Output the [x, y] coordinate of the center of the cell containing the given text.  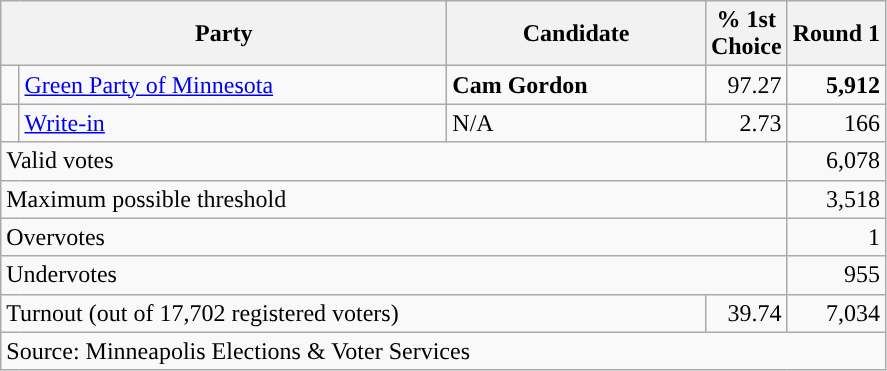
Write-in [233, 123]
3,518 [836, 199]
166 [836, 123]
Cam Gordon [576, 85]
6,078 [836, 161]
1 [836, 237]
97.27 [746, 85]
Party [224, 34]
Overvotes [394, 237]
Undervotes [394, 275]
39.74 [746, 313]
2.73 [746, 123]
7,034 [836, 313]
Turnout (out of 17,702 registered voters) [354, 313]
Valid votes [394, 161]
Candidate [576, 34]
N/A [576, 123]
Maximum possible threshold [394, 199]
Green Party of Minnesota [233, 85]
Source: Minneapolis Elections & Voter Services [444, 351]
955 [836, 275]
5,912 [836, 85]
Round 1 [836, 34]
% 1stChoice [746, 34]
